Find where the given text appears and provide that cell's center as (X, Y) coordinate. 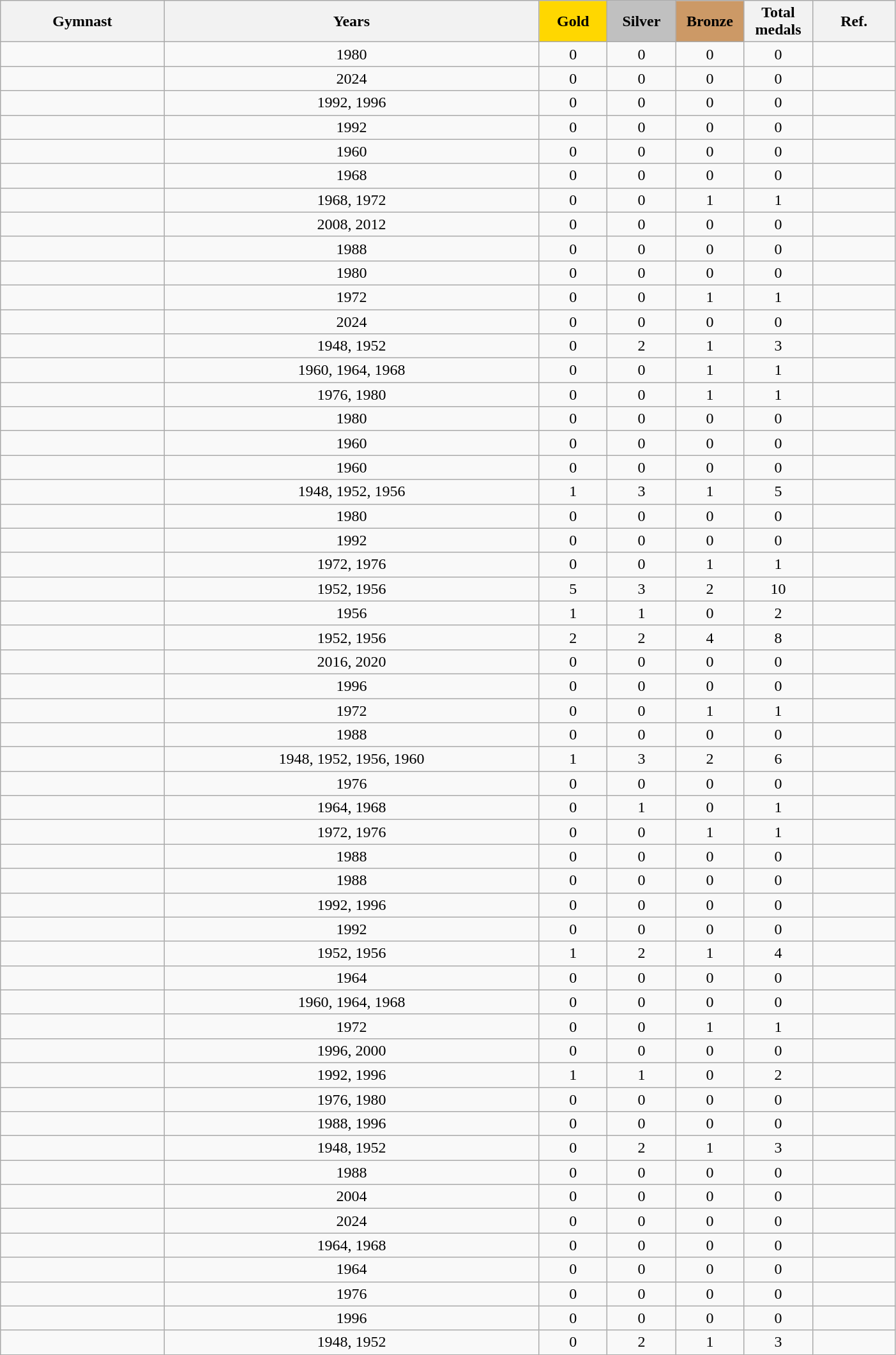
Years (351, 22)
Total medals (778, 22)
Silver (641, 22)
8 (778, 637)
1988, 1996 (351, 1124)
1956 (351, 613)
1948, 1952, 1956 (351, 492)
1968 (351, 176)
1968, 1972 (351, 200)
6 (778, 759)
2008, 2012 (351, 224)
1948, 1952, 1956, 1960 (351, 759)
Ref. (854, 22)
Bronze (710, 22)
Gymnast (82, 22)
2016, 2020 (351, 662)
2004 (351, 1197)
Gold (573, 22)
10 (778, 589)
1996, 2000 (351, 1050)
